Determine the [x, y] coordinate at the center of the cell enclosing the given text.  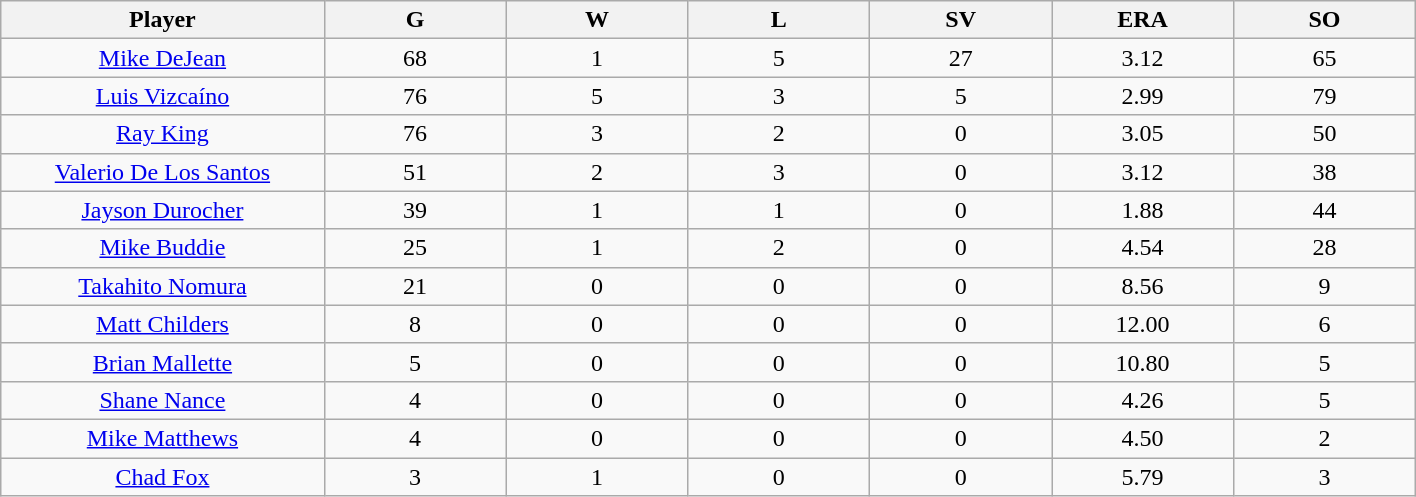
68 [415, 58]
Takahito Nomura [162, 286]
25 [415, 248]
38 [1324, 172]
39 [415, 210]
Luis Vizcaíno [162, 96]
44 [1324, 210]
5.79 [1143, 477]
12.00 [1143, 324]
79 [1324, 96]
9 [1324, 286]
W [597, 20]
Valerio De Los Santos [162, 172]
Mike DeJean [162, 58]
Brian Mallette [162, 362]
ERA [1143, 20]
6 [1324, 324]
21 [415, 286]
SO [1324, 20]
4.54 [1143, 248]
65 [1324, 58]
Player [162, 20]
Chad Fox [162, 477]
Mike Matthews [162, 438]
Matt Childers [162, 324]
Shane Nance [162, 400]
1.88 [1143, 210]
Jayson Durocher [162, 210]
27 [961, 58]
Ray King [162, 134]
SV [961, 20]
28 [1324, 248]
8.56 [1143, 286]
2.99 [1143, 96]
50 [1324, 134]
L [779, 20]
51 [415, 172]
Mike Buddie [162, 248]
4.26 [1143, 400]
8 [415, 324]
4.50 [1143, 438]
3.05 [1143, 134]
10.80 [1143, 362]
G [415, 20]
